Detect which cell encompasses the target text, then output its [x, y] center coordinate. 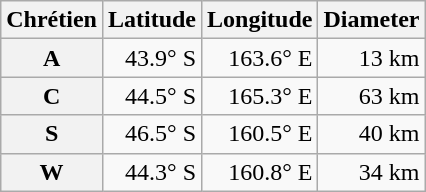
Chrétien [52, 20]
160.8° E [260, 172]
C [52, 96]
46.5° S [152, 134]
43.9° S [152, 58]
Latitude [152, 20]
13 km [372, 58]
40 km [372, 134]
A [52, 58]
160.5° E [260, 134]
Longitude [260, 20]
44.3° S [152, 172]
165.3° E [260, 96]
44.5° S [152, 96]
34 km [372, 172]
W [52, 172]
63 km [372, 96]
163.6° E [260, 58]
Diameter [372, 20]
S [52, 134]
